Locate the cell with the specified text and output its [x, y] center coordinate. 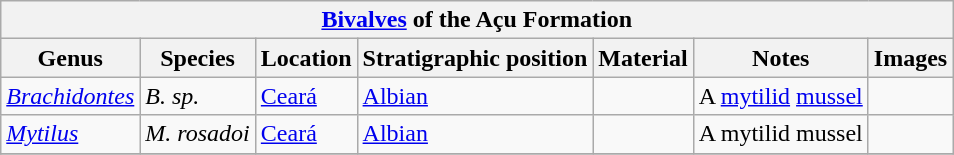
Images [910, 58]
M. rosadoi [198, 134]
Location [306, 58]
Material [643, 58]
Genus [70, 58]
Notes [780, 58]
Stratigraphic position [475, 58]
B. sp. [198, 96]
Bivalves of the Açu Formation [477, 20]
Species [198, 58]
Brachidontes [70, 96]
Mytilus [70, 134]
